Scan for the cell matching the given text and deliver its [x, y] coordinate at center. 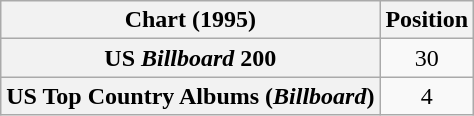
Chart (1995) [190, 20]
30 [427, 58]
4 [427, 96]
US Billboard 200 [190, 58]
US Top Country Albums (Billboard) [190, 96]
Position [427, 20]
